Scan for the cell matching the given text and deliver its [X, Y] coordinate at center. 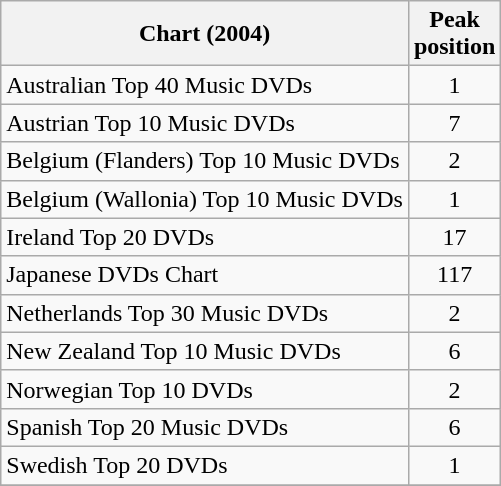
Australian Top 40 Music DVDs [205, 85]
Norwegian Top 10 DVDs [205, 389]
Belgium (Wallonia) Top 10 Music DVDs [205, 199]
17 [454, 237]
Ireland Top 20 DVDs [205, 237]
117 [454, 275]
New Zealand Top 10 Music DVDs [205, 351]
7 [454, 123]
Peakposition [454, 34]
Japanese DVDs Chart [205, 275]
Austrian Top 10 Music DVDs [205, 123]
Chart (2004) [205, 34]
Netherlands Top 30 Music DVDs [205, 313]
Belgium (Flanders) Top 10 Music DVDs [205, 161]
Spanish Top 20 Music DVDs [205, 427]
Swedish Top 20 DVDs [205, 465]
